Search for the cell housing the specified text and yield its [X, Y] center coordinate. 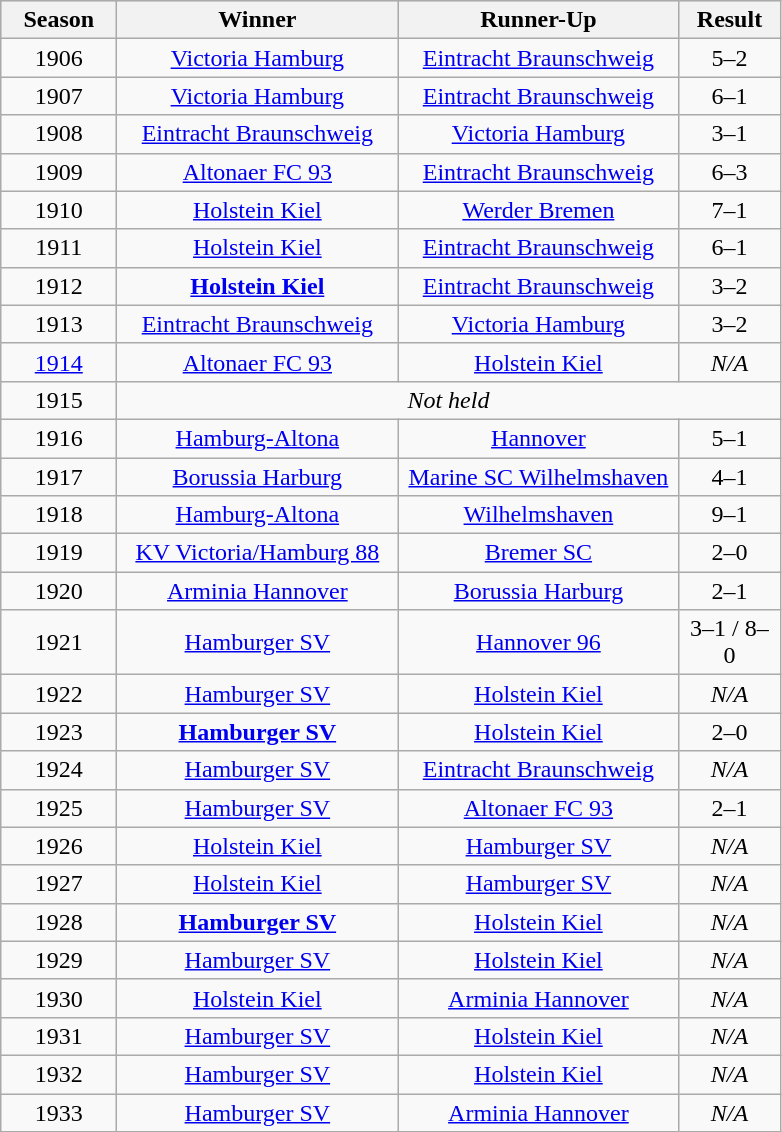
1927 [59, 884]
5–1 [730, 438]
7–1 [730, 210]
1907 [59, 96]
1920 [59, 591]
Runner-Up [538, 20]
Hannover [538, 438]
Result [730, 20]
5–2 [730, 58]
1930 [59, 998]
Marine SC Wilhelmshaven [538, 477]
1911 [59, 248]
1924 [59, 770]
Hannover 96 [538, 642]
1933 [59, 1113]
1925 [59, 808]
1916 [59, 438]
3–1 [730, 134]
Winner [258, 20]
1910 [59, 210]
1912 [59, 286]
1915 [59, 400]
Not held [448, 400]
1926 [59, 846]
3–1 / 8–0 [730, 642]
KV Victoria/Hamburg 88 [258, 553]
1931 [59, 1036]
1906 [59, 58]
1919 [59, 553]
1928 [59, 922]
1914 [59, 362]
1929 [59, 960]
1918 [59, 515]
1923 [59, 732]
1908 [59, 134]
6–3 [730, 172]
9–1 [730, 515]
Wilhelmshaven [538, 515]
1913 [59, 324]
1909 [59, 172]
Werder Bremen [538, 210]
4–1 [730, 477]
1917 [59, 477]
Season [59, 20]
1932 [59, 1074]
Bremer SC [538, 553]
1922 [59, 694]
1921 [59, 642]
